From the cell containing the given text, extract its center point as (x, y) coordinate. 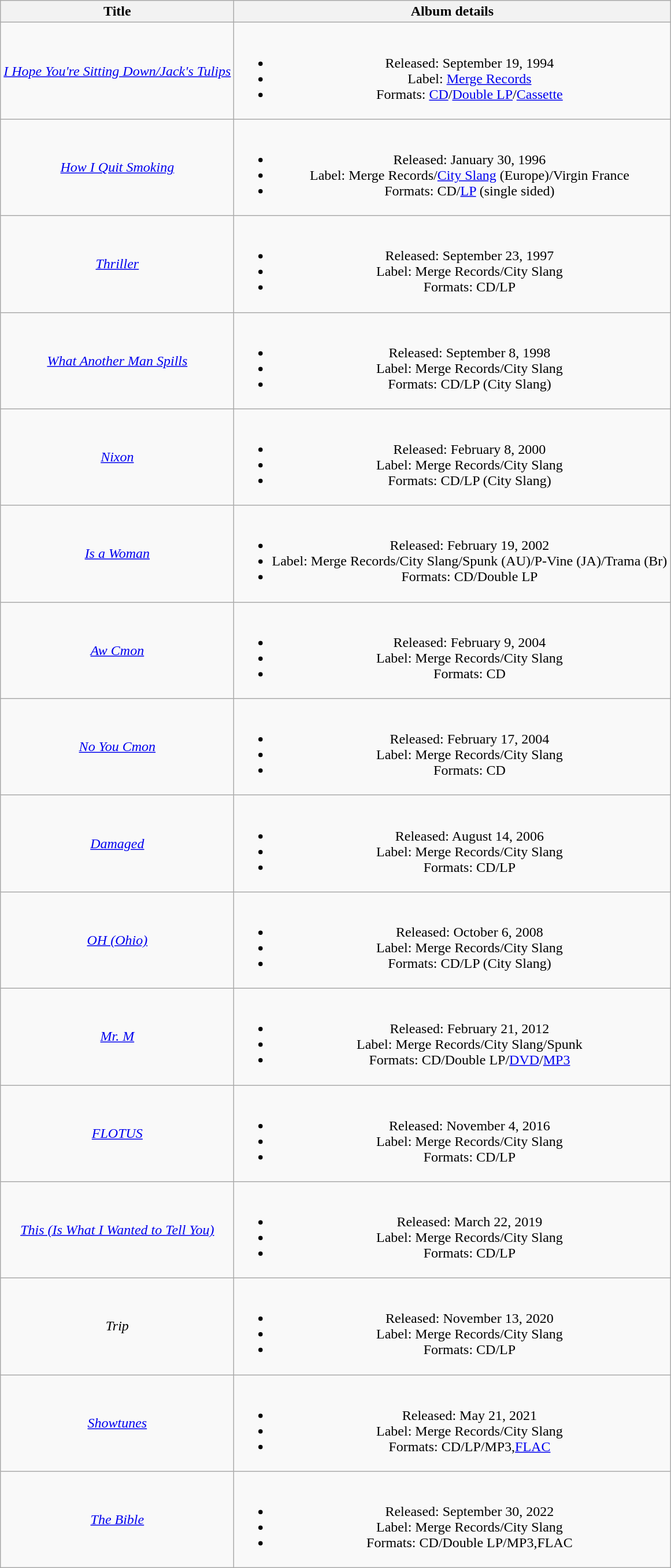
Is a Woman (117, 554)
Released: February 17, 2004Label: Merge Records/City SlangFormats: CD (452, 747)
I Hope You're Sitting Down/Jack's Tulips (117, 71)
Released: February 9, 2004Label: Merge Records/City SlangFormats: CD (452, 650)
Released: September 30, 2022Label: Merge Records/City SlangFormats: CD/Double LP/MP3,FLAC (452, 1519)
Mr. M (117, 1036)
Trip (117, 1326)
Released: March 22, 2019Label: Merge Records/City SlangFormats: CD/LP (452, 1230)
Released: February 8, 2000Label: Merge Records/City SlangFormats: CD/LP (City Slang) (452, 457)
Released: September 8, 1998Label: Merge Records/City SlangFormats: CD/LP (City Slang) (452, 361)
The Bible (117, 1519)
Aw Cmon (117, 650)
How I Quit Smoking (117, 168)
FLOTUS (117, 1133)
Released: September 19, 1994Label: Merge RecordsFormats: CD/Double LP/Cassette (452, 71)
OH (Ohio) (117, 940)
Released: May 21, 2021Label: Merge Records/City SlangFormats: CD/LP/MP3,FLAC (452, 1423)
Showtunes (117, 1423)
What Another Man Spills (117, 361)
Released: August 14, 2006Label: Merge Records/City SlangFormats: CD/LP (452, 843)
Released: October 6, 2008Label: Merge Records/City SlangFormats: CD/LP (City Slang) (452, 940)
No You Cmon (117, 747)
Released: September 23, 1997Label: Merge Records/City SlangFormats: CD/LP (452, 264)
Album details (452, 12)
Released: November 13, 2020Label: Merge Records/City SlangFormats: CD/LP (452, 1326)
Title (117, 12)
Damaged (117, 843)
Released: February 19, 2002Label: Merge Records/City Slang/Spunk (AU)/P-Vine (JA)/Trama (Br)Formats: CD/Double LP (452, 554)
Released: February 21, 2012Label: Merge Records/City Slang/SpunkFormats: CD/Double LP/DVD/MP3 (452, 1036)
Released: January 30, 1996Label: Merge Records/City Slang (Europe)/Virgin FranceFormats: CD/LP (single sided) (452, 168)
This (Is What I Wanted to Tell You) (117, 1230)
Released: November 4, 2016Label: Merge Records/City SlangFormats: CD/LP (452, 1133)
Nixon (117, 457)
Thriller (117, 264)
